Provide the [x, y] coordinate of the cell's center where the given text is located.  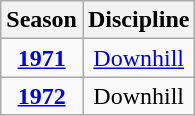
Season [42, 20]
Discipline [138, 20]
1972 [42, 96]
1971 [42, 58]
